Return the (X, Y) coordinate for the center point of the cell that contains the specified text.  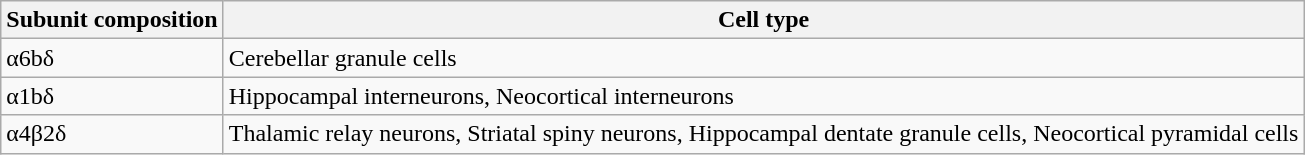
Cerebellar granule cells (764, 58)
Hippocampal interneurons, Neocortical interneurons (764, 96)
α4β2δ (112, 134)
Cell type (764, 20)
α1bδ (112, 96)
Thalamic relay neurons, Striatal spiny neurons, Hippocampal dentate granule cells, Neocortical pyramidal cells (764, 134)
α6bδ (112, 58)
Subunit composition (112, 20)
